Determine the [x, y] coordinate at the center of the cell enclosing the given text.  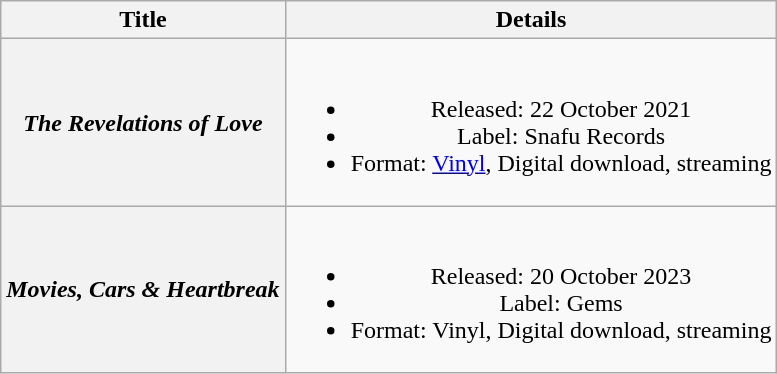
The Revelations of Love [143, 122]
Movies, Cars & Heartbreak [143, 290]
Released: 20 October 2023Label: GemsFormat: Vinyl, Digital download, streaming [531, 290]
Released: 22 October 2021Label: Snafu RecordsFormat: Vinyl, Digital download, streaming [531, 122]
Title [143, 20]
Details [531, 20]
